Identify which cell holds the provided text, then report its (x, y) central coordinate. 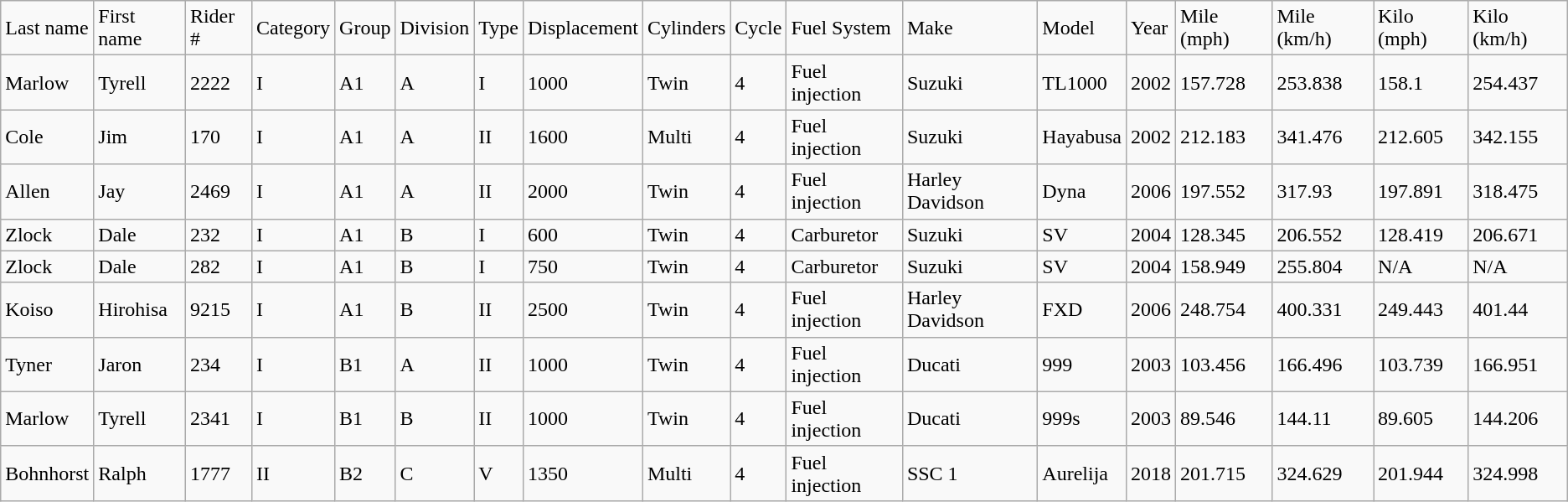
Aurelija (1082, 473)
Jaron (140, 364)
197.891 (1421, 191)
212.183 (1225, 137)
324.998 (1518, 473)
Mile (mph) (1225, 28)
201.944 (1421, 473)
157.728 (1225, 82)
253.838 (1323, 82)
103.739 (1421, 364)
318.475 (1518, 191)
166.496 (1323, 364)
2018 (1151, 473)
401.44 (1518, 310)
1600 (583, 137)
144.11 (1323, 419)
2000 (583, 191)
158.1 (1421, 82)
Cole (47, 137)
103.456 (1225, 364)
144.206 (1518, 419)
1777 (218, 473)
Rider # (218, 28)
342.155 (1518, 137)
197.552 (1225, 191)
Division (435, 28)
249.443 (1421, 310)
Cycle (759, 28)
600 (583, 235)
2469 (218, 191)
2341 (218, 419)
254.437 (1518, 82)
Dyna (1082, 191)
Allen (47, 191)
Year (1151, 28)
B2 (365, 473)
Category (293, 28)
201.715 (1225, 473)
Hirohisa (140, 310)
Mile (km/h) (1323, 28)
TL1000 (1082, 82)
2500 (583, 310)
First name (140, 28)
FXD (1082, 310)
282 (218, 267)
V (499, 473)
Tyner (47, 364)
166.951 (1518, 364)
158.949 (1225, 267)
999 (1082, 364)
89.546 (1225, 419)
Group (365, 28)
SSC 1 (970, 473)
212.605 (1421, 137)
Kilo (mph) (1421, 28)
317.93 (1323, 191)
750 (583, 267)
341.476 (1323, 137)
Hayabusa (1082, 137)
Jim (140, 137)
C (435, 473)
Model (1082, 28)
9215 (218, 310)
Fuel System (844, 28)
206.671 (1518, 235)
128.419 (1421, 235)
999s (1082, 419)
170 (218, 137)
Koiso (47, 310)
255.804 (1323, 267)
Bohnhorst (47, 473)
1350 (583, 473)
324.629 (1323, 473)
400.331 (1323, 310)
Make (970, 28)
Kilo (km/h) (1518, 28)
206.552 (1323, 235)
Last name (47, 28)
Ralph (140, 473)
2222 (218, 82)
Jay (140, 191)
Displacement (583, 28)
89.605 (1421, 419)
Cylinders (686, 28)
234 (218, 364)
128.345 (1225, 235)
Type (499, 28)
248.754 (1225, 310)
232 (218, 235)
